Find where the given text appears and provide that cell's center as [x, y] coordinate. 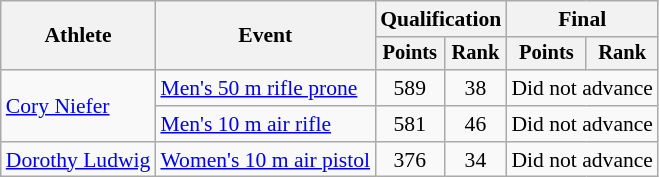
Cory Niefer [78, 106]
581 [410, 124]
Qualification [440, 19]
589 [410, 88]
46 [475, 124]
Athlete [78, 36]
38 [475, 88]
Men's 50 m rifle prone [265, 88]
Final [582, 19]
Men's 10 m air rifle [265, 124]
Event [265, 36]
